Return (x, y) of the center of cell containing provided text 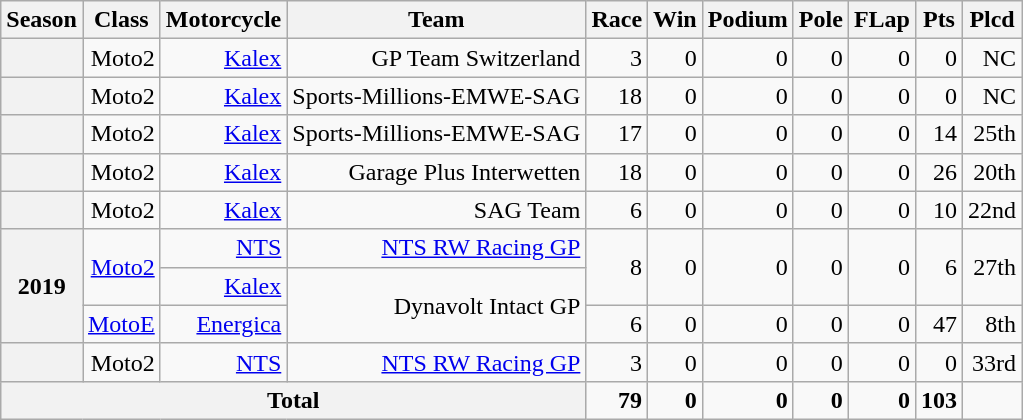
Total (294, 400)
FLap (882, 20)
MotoE (121, 324)
Podium (748, 20)
Pole (820, 20)
20th (992, 172)
GP Team Switzerland (436, 58)
Dynavolt Intact GP (436, 305)
17 (617, 134)
Class (121, 20)
Win (676, 20)
8 (617, 267)
Race (617, 20)
Plcd (992, 20)
SAG Team (436, 210)
Motorcycle (224, 20)
2019 (42, 286)
Team (436, 20)
27th (992, 267)
Garage Plus Interwetten (436, 172)
79 (617, 400)
14 (938, 134)
Energica (224, 324)
22nd (992, 210)
33rd (992, 362)
Pts (938, 20)
26 (938, 172)
Season (42, 20)
8th (992, 324)
10 (938, 210)
25th (992, 134)
47 (938, 324)
103 (938, 400)
